Provide the (x, y) coordinate of the cell's center where the given text is located.  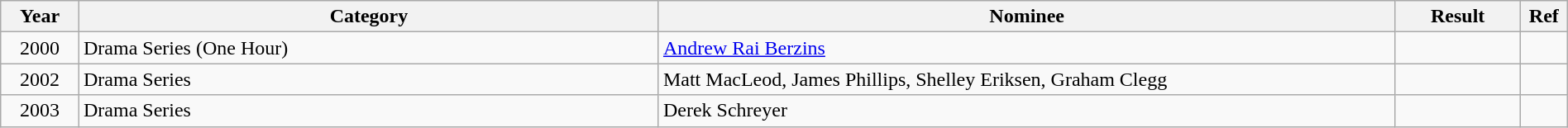
Drama Series (One Hour) (369, 48)
Derek Schreyer (1026, 111)
Ref (1543, 17)
2003 (40, 111)
Result (1458, 17)
2000 (40, 48)
Andrew Rai Berzins (1026, 48)
Nominee (1026, 17)
2002 (40, 79)
Category (369, 17)
Matt MacLeod, James Phillips, Shelley Eriksen, Graham Clegg (1026, 79)
Year (40, 17)
